From the cell containing the given text, extract its center point as (X, Y) coordinate. 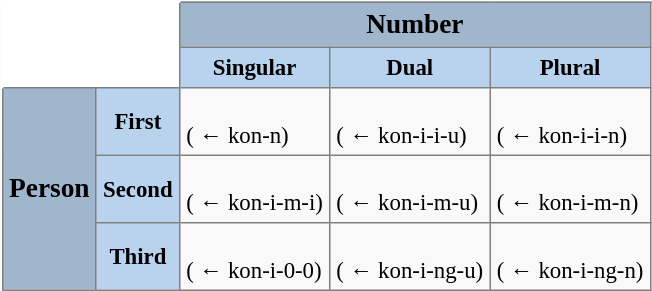
Plural (570, 66)
Singular (254, 66)
( ← kon-n) (254, 121)
( ← kon-i-ng-n) (570, 256)
Third (138, 256)
( ← kon-i-i-u) (410, 121)
( ← kon-i-m-i) (254, 188)
Number (414, 24)
Second (138, 188)
( ← kon-i-m-n) (570, 188)
First (138, 121)
( ← kon-i-ng-u) (410, 256)
( ← kon-i-m-u) (410, 188)
( ← kon-i-i-n) (570, 121)
( ← kon-i-0-0) (254, 256)
Dual (410, 66)
Person (49, 188)
